Provide the (X, Y) coordinate of the cell's center where the given text is located.  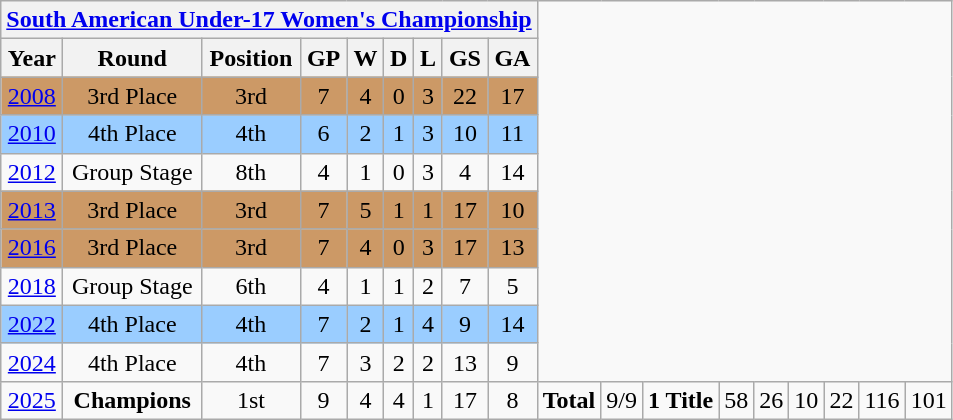
2010 (32, 134)
GA (513, 58)
1st (252, 400)
2016 (32, 248)
Round (132, 58)
Position (252, 58)
58 (736, 400)
L (428, 58)
Year (32, 58)
1 Title (681, 400)
8th (252, 172)
2022 (32, 324)
26 (772, 400)
Total (569, 400)
GS (464, 58)
11 (513, 134)
Champions (132, 400)
2008 (32, 96)
South American Under-17 Women's Championship (269, 20)
2024 (32, 362)
W (366, 58)
2025 (32, 400)
8 (513, 400)
GP (324, 58)
6 (324, 134)
101 (928, 400)
2018 (32, 286)
2012 (32, 172)
9/9 (622, 400)
116 (882, 400)
2013 (32, 210)
6th (252, 286)
D (399, 58)
